Search for the cell housing the specified text and yield its (x, y) center coordinate. 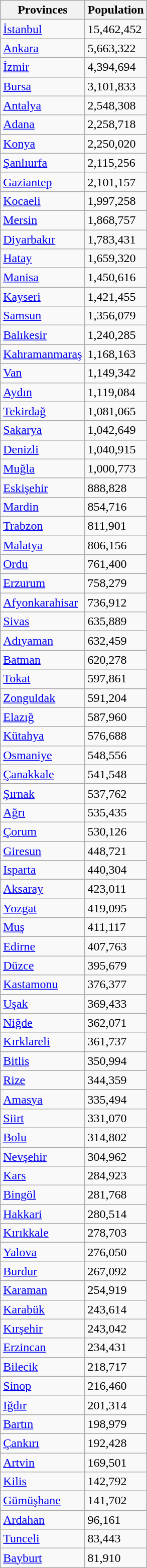
Ağrı (43, 812)
Erzincan (43, 1348)
Bilecik (43, 1367)
Diyarbakır (43, 239)
Batman (43, 660)
758,279 (115, 583)
198,979 (115, 1424)
591,204 (115, 698)
Sivas (43, 622)
Kayseri (43, 297)
İzmir (43, 67)
Uşak (43, 1004)
761,400 (115, 564)
Provinces (43, 10)
4,394,694 (115, 67)
Iğdır (43, 1405)
81,910 (115, 1558)
218,717 (115, 1367)
Afyonkarahisar (43, 602)
335,494 (115, 1099)
1,000,773 (115, 468)
806,156 (115, 545)
Ordu (43, 564)
Hatay (43, 259)
5,663,322 (115, 48)
Şanlıurfa (43, 163)
1,783,431 (115, 239)
2,548,308 (115, 105)
Amasya (43, 1099)
1,149,342 (115, 373)
Kırşehir (43, 1329)
736,912 (115, 602)
Muş (43, 927)
407,763 (115, 946)
1,421,455 (115, 297)
1,240,285 (115, 335)
888,828 (115, 488)
280,514 (115, 1214)
243,614 (115, 1309)
Giresun (43, 851)
530,126 (115, 831)
Kilis (43, 1482)
192,428 (115, 1443)
Sakarya (43, 430)
15,462,452 (115, 29)
Şırnak (43, 793)
169,501 (115, 1463)
Bartın (43, 1424)
Elazığ (43, 717)
1,868,757 (115, 220)
314,802 (115, 1137)
Kars (43, 1176)
1,040,915 (115, 449)
Malatya (43, 545)
376,377 (115, 985)
Mardin (43, 507)
Karabük (43, 1309)
811,901 (115, 526)
Karaman (43, 1290)
Ardahan (43, 1520)
411,117 (115, 927)
Zonguldak (43, 698)
216,460 (115, 1386)
Muğla (43, 468)
304,962 (115, 1156)
Kütahya (43, 736)
276,050 (115, 1252)
Çanakkale (43, 774)
Burdur (43, 1271)
234,431 (115, 1348)
Çorum (43, 831)
Isparta (43, 870)
395,679 (115, 966)
Antalya (43, 105)
620,278 (115, 660)
Yalova (43, 1252)
Eskişehir (43, 488)
Çankırı (43, 1443)
Rize (43, 1080)
369,433 (115, 1004)
Tunceli (43, 1539)
96,161 (115, 1520)
576,688 (115, 736)
Bayburt (43, 1558)
Samsun (43, 316)
243,042 (115, 1329)
632,459 (115, 641)
Niğde (43, 1023)
Gaziantep (43, 182)
Siirt (43, 1118)
597,861 (115, 679)
2,115,256 (115, 163)
Kırklareli (43, 1042)
541,548 (115, 774)
Ankara (43, 48)
854,716 (115, 507)
3,101,833 (115, 86)
Denizli (43, 449)
Van (43, 373)
1,356,079 (115, 316)
1,119,084 (115, 392)
535,435 (115, 812)
Edirne (43, 946)
1,042,649 (115, 430)
Adıyaman (43, 641)
344,359 (115, 1080)
587,960 (115, 717)
83,443 (115, 1539)
İstanbul (43, 29)
362,071 (115, 1023)
1,659,320 (115, 259)
142,792 (115, 1482)
Aksaray (43, 889)
2,250,020 (115, 144)
Osmaniye (43, 755)
Bolu (43, 1137)
448,721 (115, 851)
423,011 (115, 889)
331,070 (115, 1118)
278,703 (115, 1233)
Hakkari (43, 1214)
Tokat (43, 679)
Tekirdağ (43, 411)
350,994 (115, 1061)
254,919 (115, 1290)
419,095 (115, 908)
Bingöl (43, 1195)
Sinop (43, 1386)
1,997,258 (115, 201)
Kahramanmaraş (43, 354)
Artvin (43, 1463)
1,450,616 (115, 278)
2,258,718 (115, 125)
2,101,157 (115, 182)
Trabzon (43, 526)
Kırıkkale (43, 1233)
1,168,163 (115, 354)
Balıkesir (43, 335)
Bursa (43, 86)
635,889 (115, 622)
281,768 (115, 1195)
267,092 (115, 1271)
1,081,065 (115, 411)
Gümüşhane (43, 1501)
Adana (43, 125)
201,314 (115, 1405)
Düzce (43, 966)
548,556 (115, 755)
Erzurum (43, 583)
Nevşehir (43, 1156)
361,737 (115, 1042)
Aydın (43, 392)
Konya (43, 144)
284,923 (115, 1176)
537,762 (115, 793)
Kastamonu (43, 985)
Kocaeli (43, 201)
141,702 (115, 1501)
Population (115, 10)
Mersin (43, 220)
440,304 (115, 870)
Bitlis (43, 1061)
Manisa (43, 278)
Yozgat (43, 908)
